Locate the cell with the specified text and output its [X, Y] center coordinate. 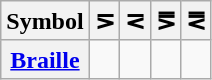
⪚ [166, 21]
Symbol [45, 21]
⋝ [104, 21]
⪙ [196, 21]
⋜ [136, 21]
Braille [45, 59]
